Return (x, y) of the center of cell containing provided text 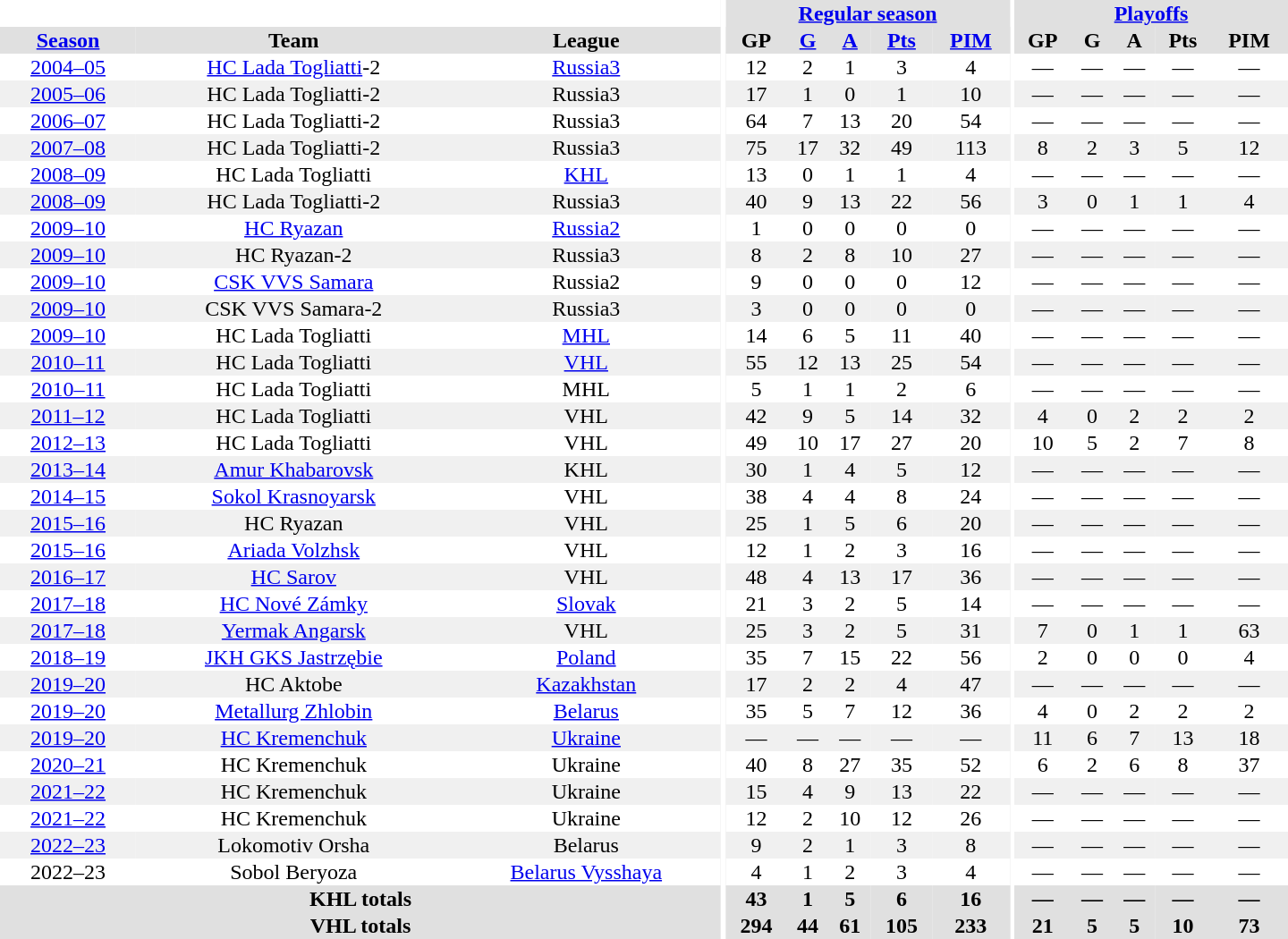
Sokol Krasnoyarsk (293, 496)
Ariada Volzhsk (293, 550)
HC Ryazan-2 (293, 255)
KHL totals (360, 899)
HC Aktobe (293, 684)
Kazakhstan (586, 684)
Belarus Vysshaya (586, 872)
55 (756, 362)
24 (971, 496)
233 (971, 926)
44 (807, 926)
2007–08 (68, 148)
52 (971, 765)
63 (1249, 630)
Slovak (586, 604)
26 (971, 818)
48 (756, 577)
JKH GKS Jastrzębie (293, 657)
Season (68, 40)
2014–15 (68, 496)
47 (971, 684)
CSK VVS Samara-2 (293, 309)
2011–12 (68, 416)
Lokomotiv Orsha (293, 845)
294 (756, 926)
42 (756, 416)
64 (756, 121)
31 (971, 630)
VHL totals (360, 926)
Yermak Angarsk (293, 630)
Poland (586, 657)
2006–07 (68, 121)
61 (850, 926)
2005–06 (68, 94)
2013–14 (68, 469)
CSK VVS Samara (293, 282)
League (586, 40)
2016–17 (68, 577)
Regular season (868, 13)
Playoffs (1151, 13)
2018–19 (68, 657)
Amur Khabarovsk (293, 469)
38 (756, 496)
18 (1249, 738)
Metallurg Zhlobin (293, 711)
73 (1249, 926)
30 (756, 469)
2020–21 (68, 765)
HC Sarov (293, 577)
37 (1249, 765)
Team (293, 40)
2012–13 (68, 443)
Sobol Beryoza (293, 872)
43 (756, 899)
HC Nové Zámky (293, 604)
2004–05 (68, 67)
113 (971, 148)
105 (902, 926)
75 (756, 148)
